Search for the cell housing the specified text and yield its (x, y) center coordinate. 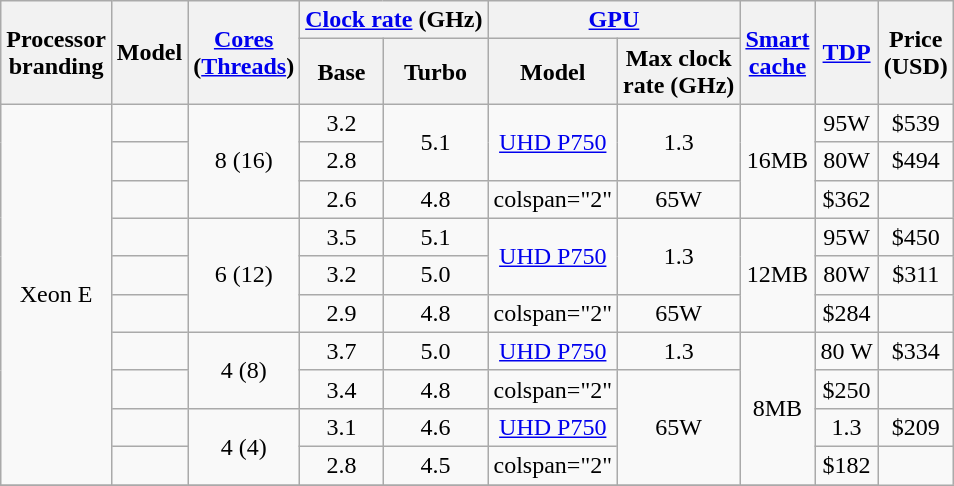
GPU (614, 20)
4 (8) (244, 370)
$209 (916, 427)
TDP (846, 52)
3.5 (342, 237)
$311 (916, 275)
Smartcache (778, 52)
$334 (916, 351)
$362 (846, 199)
$250 (846, 389)
3.7 (342, 351)
Cores (Threads) (244, 52)
6 (12) (244, 275)
Xeon E (56, 294)
Processorbranding (56, 52)
$450 (916, 237)
Clock rate (GHz) (394, 20)
$182 (846, 465)
2.6 (342, 199)
Max clock rate (GHz) (679, 72)
$284 (846, 313)
8MB (778, 408)
3.4 (342, 389)
Price(USD) (916, 52)
4.6 (436, 427)
8 (16) (244, 161)
12MB (778, 275)
80 W (846, 351)
2.9 (342, 313)
Base (342, 72)
Turbo (436, 72)
$539 (916, 123)
3.1 (342, 427)
4.5 (436, 465)
$494 (916, 161)
4 (4) (244, 446)
16MB (778, 161)
